Detect which cell encompasses the target text, then output its (x, y) center coordinate. 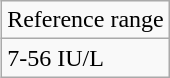
Reference range (86, 20)
7-56 IU/L (86, 58)
